Extract the (X, Y) coordinate from the center of the cell holding the provided text.  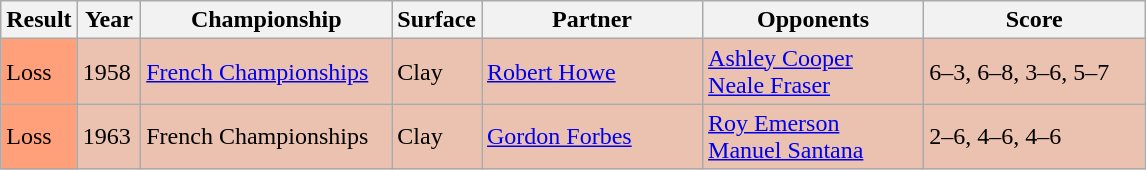
Score (1034, 20)
1958 (109, 72)
Result (39, 20)
Partner (592, 20)
Gordon Forbes (592, 136)
Ashley Cooper Neale Fraser (814, 72)
Opponents (814, 20)
Year (109, 20)
6–3, 6–8, 3–6, 5–7 (1034, 72)
Roy Emerson Manuel Santana (814, 136)
2–6, 4–6, 4–6 (1034, 136)
1963 (109, 136)
Championship (266, 20)
Robert Howe (592, 72)
Surface (437, 20)
